Find where the given text appears and provide that cell's center as [X, Y] coordinate. 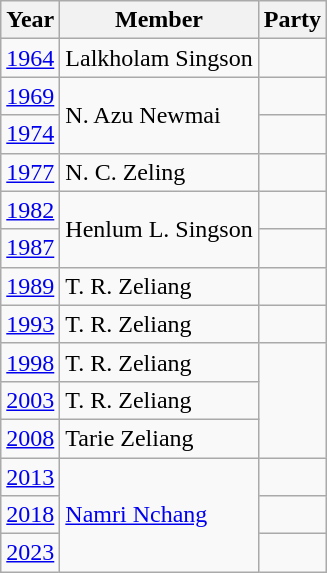
2003 [30, 400]
Member [159, 20]
N. C. Zeling [159, 172]
2018 [30, 515]
1987 [30, 248]
Party [292, 20]
Henlum L. Singson [159, 229]
1969 [30, 96]
1993 [30, 324]
Namri Nchang [159, 515]
1982 [30, 210]
N. Azu Newmai [159, 115]
Tarie Zeliang [159, 438]
2013 [30, 477]
1998 [30, 362]
1989 [30, 286]
Lalkholam Singson [159, 58]
2023 [30, 553]
Year [30, 20]
2008 [30, 438]
1977 [30, 172]
1964 [30, 58]
1974 [30, 134]
